Provide the (X, Y) coordinate of the cell's center where the given text is located.  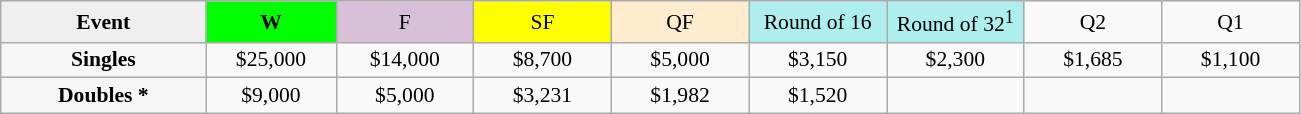
$1,982 (680, 96)
Round of 321 (955, 22)
Doubles * (104, 96)
$1,685 (1093, 60)
Event (104, 22)
$1,520 (818, 96)
$2,300 (955, 60)
$14,000 (405, 60)
Q2 (1093, 22)
$9,000 (271, 96)
Round of 16 (818, 22)
F (405, 22)
$3,150 (818, 60)
SF (543, 22)
W (271, 22)
Q1 (1231, 22)
$1,100 (1231, 60)
QF (680, 22)
$3,231 (543, 96)
$25,000 (271, 60)
Singles (104, 60)
$8,700 (543, 60)
